Capture the cell that displays the provided text and extract its [X, Y] central coordinate. 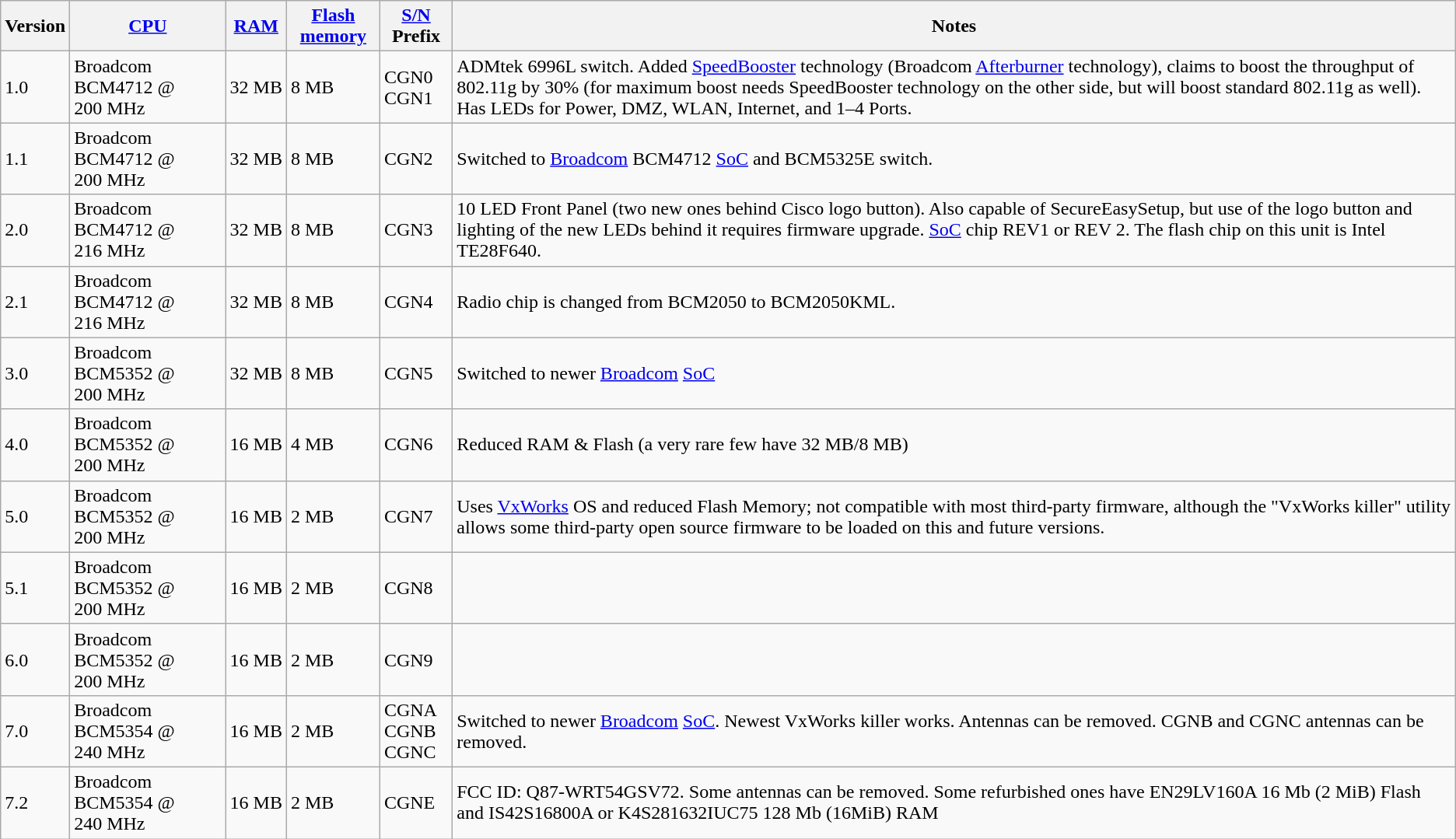
S/N Prefix [415, 26]
4.0 [36, 445]
CGN5 [415, 373]
CGNACGNBCGNC [415, 731]
5.0 [36, 516]
CGN7 [415, 516]
CGN4 [415, 302]
1.0 [36, 87]
CGN2 [415, 159]
CGNE [415, 802]
4 MB [333, 445]
Flash memory [333, 26]
Version [36, 26]
Notes [954, 26]
5.1 [36, 588]
Reduced RAM & Flash (a very rare few have 32 MB/8 MB) [954, 445]
CGN9 [415, 659]
1.1 [36, 159]
6.0 [36, 659]
Switched to newer Broadcom SoC [954, 373]
CGN0CGN1 [415, 87]
7.0 [36, 731]
Switched to Broadcom BCM4712 SoC and BCM5325E switch. [954, 159]
CGN8 [415, 588]
Radio chip is changed from BCM2050 to BCM2050KML. [954, 302]
2.0 [36, 230]
CGN6 [415, 445]
CGN3 [415, 230]
RAM [256, 26]
7.2 [36, 802]
Switched to newer Broadcom SoC. Newest VxWorks killer works. Antennas can be removed. CGNB and CGNC antennas can be removed. [954, 731]
2.1 [36, 302]
CPU [148, 26]
3.0 [36, 373]
